Determine the (x, y) coordinate at the center of the cell enclosing the given text.  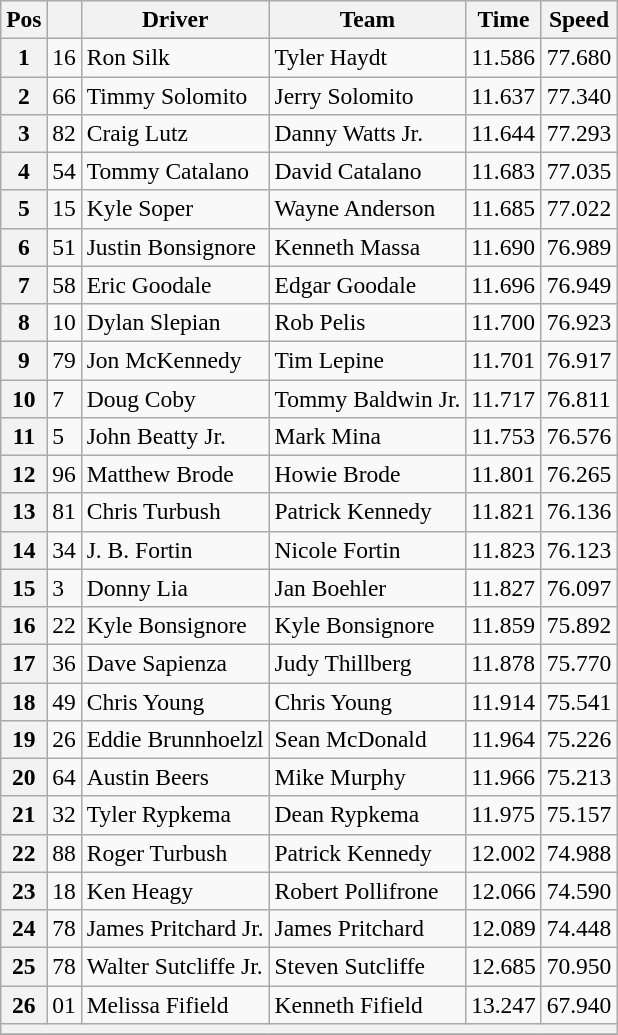
11.701 (504, 360)
11.586 (504, 57)
12.066 (504, 891)
13 (24, 512)
11.964 (504, 739)
Melissa Fifield (175, 1004)
Dean Rypkema (368, 815)
76.923 (579, 322)
24 (24, 928)
Justin Bonsignore (175, 247)
75.770 (579, 663)
11.717 (504, 398)
49 (64, 701)
13.247 (504, 1004)
1 (24, 57)
75.213 (579, 777)
Chris Turbush (175, 512)
12.685 (504, 966)
67.940 (579, 1004)
76.917 (579, 360)
Howie Brode (368, 474)
Matthew Brode (175, 474)
76.123 (579, 550)
79 (64, 360)
82 (64, 133)
11.690 (504, 247)
11.637 (504, 95)
6 (24, 247)
Tommy Catalano (175, 171)
Time (504, 19)
Robert Pollifrone (368, 891)
John Beatty Jr. (175, 436)
Tim Lepine (368, 360)
76.989 (579, 247)
8 (24, 322)
Danny Watts Jr. (368, 133)
76.811 (579, 398)
11.683 (504, 171)
Ken Heagy (175, 891)
81 (64, 512)
11.914 (504, 701)
Timmy Solomito (175, 95)
Kyle Soper (175, 209)
74.988 (579, 853)
76.136 (579, 512)
Mark Mina (368, 436)
36 (64, 663)
Tommy Baldwin Jr. (368, 398)
58 (64, 285)
4 (24, 171)
James Pritchard (368, 928)
Jan Boehler (368, 588)
11.753 (504, 436)
Judy Thillberg (368, 663)
Ron Silk (175, 57)
Edgar Goodale (368, 285)
11.644 (504, 133)
76.576 (579, 436)
70.950 (579, 966)
01 (64, 1004)
20 (24, 777)
77.035 (579, 171)
19 (24, 739)
77.293 (579, 133)
Tyler Haydt (368, 57)
21 (24, 815)
74.590 (579, 891)
11.975 (504, 815)
12.089 (504, 928)
Eddie Brunnhoelzl (175, 739)
11 (24, 436)
Roger Turbush (175, 853)
25 (24, 966)
Tyler Rypkema (175, 815)
75.157 (579, 815)
11.859 (504, 625)
Doug Coby (175, 398)
66 (64, 95)
Jon McKennedy (175, 360)
75.226 (579, 739)
96 (64, 474)
Dave Sapienza (175, 663)
11.696 (504, 285)
88 (64, 853)
Eric Goodale (175, 285)
Donny Lia (175, 588)
J. B. Fortin (175, 550)
Wayne Anderson (368, 209)
James Pritchard Jr. (175, 928)
Nicole Fortin (368, 550)
Kenneth Fifield (368, 1004)
51 (64, 247)
54 (64, 171)
74.448 (579, 928)
77.680 (579, 57)
David Catalano (368, 171)
64 (64, 777)
76.949 (579, 285)
Austin Beers (175, 777)
Speed (579, 19)
11.823 (504, 550)
Rob Pelis (368, 322)
12 (24, 474)
75.541 (579, 701)
2 (24, 95)
Dylan Slepian (175, 322)
11.700 (504, 322)
Driver (175, 19)
Jerry Solomito (368, 95)
Team (368, 19)
9 (24, 360)
34 (64, 550)
11.966 (504, 777)
77.022 (579, 209)
23 (24, 891)
11.827 (504, 588)
Walter Sutcliffe Jr. (175, 966)
12.002 (504, 853)
11.685 (504, 209)
Pos (24, 19)
Steven Sutcliffe (368, 966)
11.878 (504, 663)
77.340 (579, 95)
32 (64, 815)
Craig Lutz (175, 133)
14 (24, 550)
11.801 (504, 474)
76.265 (579, 474)
Kenneth Massa (368, 247)
Mike Murphy (368, 777)
11.821 (504, 512)
Sean McDonald (368, 739)
17 (24, 663)
75.892 (579, 625)
76.097 (579, 588)
